From the cell containing the given text, extract its center point as (x, y) coordinate. 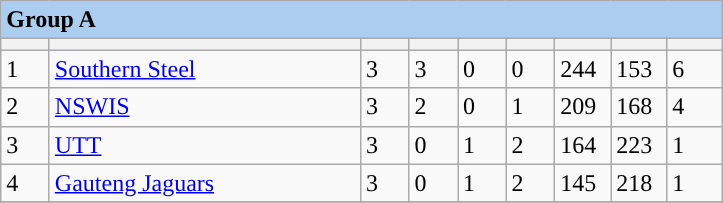
153 (639, 69)
164 (583, 145)
145 (583, 183)
209 (583, 107)
Gauteng Jaguars (204, 183)
223 (639, 145)
168 (639, 107)
6 (695, 69)
NSWIS (204, 107)
Southern Steel (204, 69)
218 (639, 183)
UTT (204, 145)
Group A (362, 20)
244 (583, 69)
